Search for the cell housing the specified text and yield its (x, y) center coordinate. 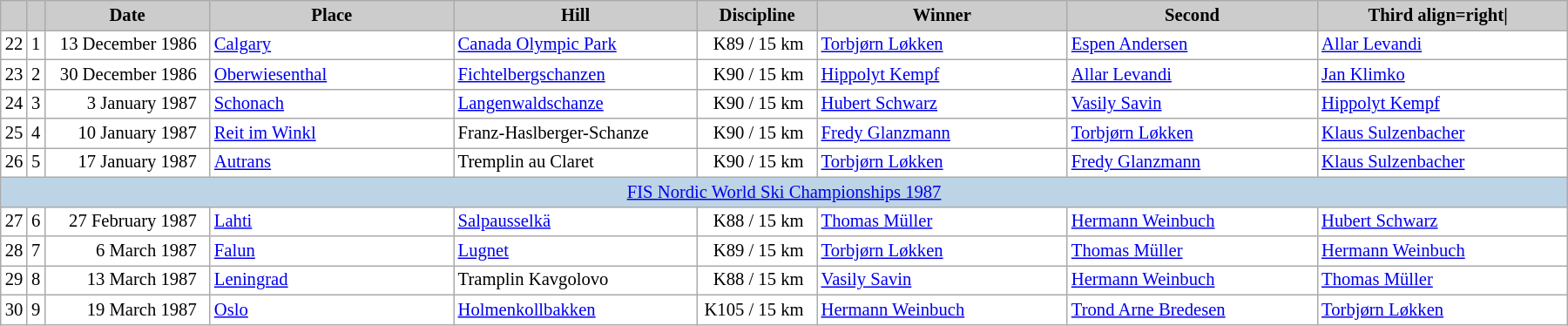
Leningrad (332, 280)
30 December 1986 (127, 74)
Autrans (332, 162)
Lahti (332, 221)
2 (36, 74)
Third align=right| (1443, 15)
Lugnet (576, 250)
9 (36, 309)
Trond Arne Bredesen (1192, 309)
Hill (576, 15)
Winner (943, 15)
Franz-Haslberger-Schanze (576, 133)
23 (14, 74)
13 March 1987 (127, 280)
K105 / 15 km (756, 309)
Falun (332, 250)
6 March 1987 (127, 250)
13 December 1986 (127, 44)
19 March 1987 (127, 309)
Place (332, 15)
Jan Klimko (1443, 74)
Langenwaldschanze (576, 104)
26 (14, 162)
5 (36, 162)
4 (36, 133)
FIS Nordic World Ski Championships 1987 (784, 192)
Calgary (332, 44)
Tremplin au Claret (576, 162)
Schonach (332, 104)
8 (36, 280)
30 (14, 309)
6 (36, 221)
Second (1192, 15)
Date (127, 15)
Reit im Winkl (332, 133)
24 (14, 104)
Oberwiesenthal (332, 74)
Fichtelbergschanzen (576, 74)
22 (14, 44)
Tramplin Kavgolovo (576, 280)
3 (36, 104)
Holmenkollbakken (576, 309)
27 February 1987 (127, 221)
17 January 1987 (127, 162)
1 (36, 44)
3 January 1987 (127, 104)
Salpausselkä (576, 221)
27 (14, 221)
29 (14, 280)
Discipline (756, 15)
28 (14, 250)
Oslo (332, 309)
7 (36, 250)
Espen Andersen (1192, 44)
10 January 1987 (127, 133)
Canada Olympic Park (576, 44)
25 (14, 133)
